For the text-containing cell, return its midpoint in [X, Y] coordinate format. 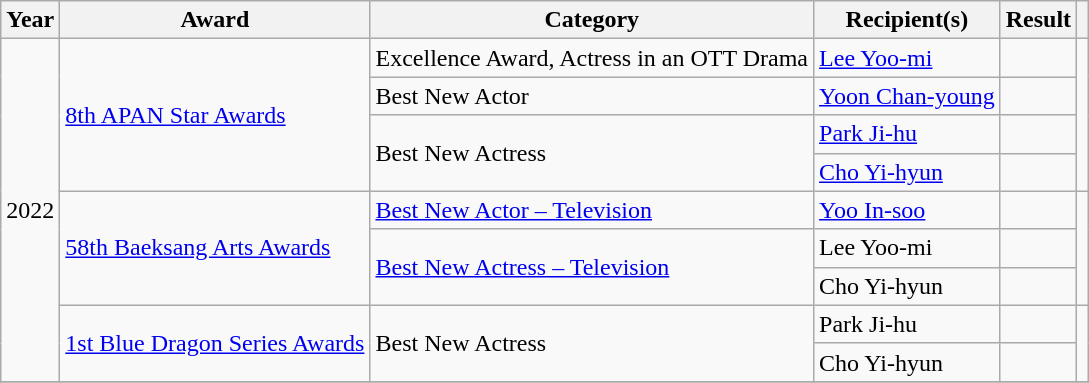
Yoon Chan-young [908, 96]
1st Blue Dragon Series Awards [215, 343]
8th APAN Star Awards [215, 115]
Category [592, 20]
Award [215, 20]
Best New Actor – Television [592, 210]
Recipient(s) [908, 20]
58th Baeksang Arts Awards [215, 248]
Year [30, 20]
Yoo In-soo [908, 210]
Excellence Award, Actress in an OTT Drama [592, 58]
Best New Actress – Television [592, 267]
Result [1038, 20]
Best New Actor [592, 96]
2022 [30, 210]
